Provide the (x, y) coordinate of the cell's center where the given text is located.  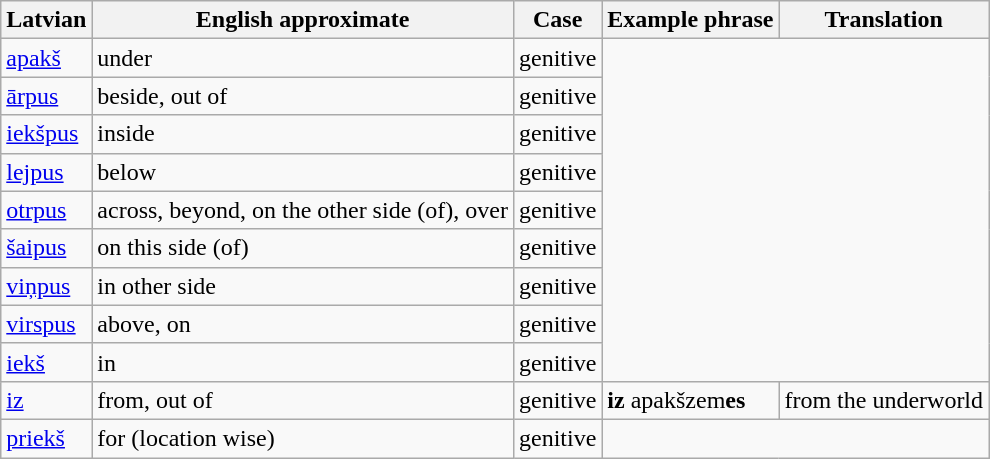
from the underworld (884, 400)
beside, out of (303, 96)
ārpus (46, 96)
from, out of (303, 400)
under (303, 58)
English approximate (303, 20)
Example phrase (690, 20)
for (location wise) (303, 438)
in (303, 362)
apakš (46, 58)
Translation (884, 20)
Latvian (46, 20)
iekšpus (46, 134)
across, beyond, on the other side (of), over (303, 210)
iz apakšzemes (690, 400)
iekš (46, 362)
priekš (46, 438)
on this side (of) (303, 248)
virspus (46, 324)
above, on (303, 324)
viņpus (46, 286)
iz (46, 400)
lejpus (46, 172)
in other side (303, 286)
inside (303, 134)
below (303, 172)
šaipus (46, 248)
otrpus (46, 210)
Case (557, 20)
